For the text-containing cell, return its midpoint in (x, y) coordinate format. 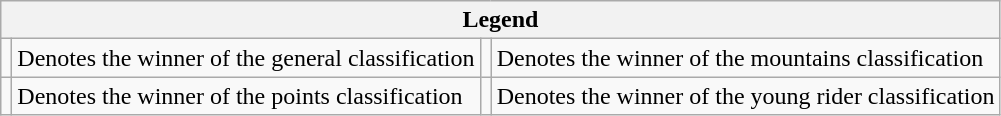
Legend (500, 20)
Denotes the winner of the mountains classification (746, 58)
Denotes the winner of the general classification (246, 58)
Denotes the winner of the points classification (246, 96)
Denotes the winner of the young rider classification (746, 96)
